Locate the cell with the specified text and output its [x, y] center coordinate. 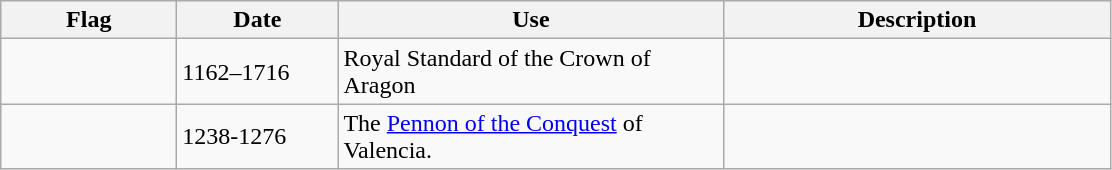
Flag [89, 20]
Date [258, 20]
The Pennon of the Conquest of Valencia. [531, 136]
Use [531, 20]
1238-1276 [258, 136]
Royal Standard of the Crown of Aragon [531, 72]
1162–1716 [258, 72]
Description [917, 20]
